From the cell containing the given text, extract its center point as [x, y] coordinate. 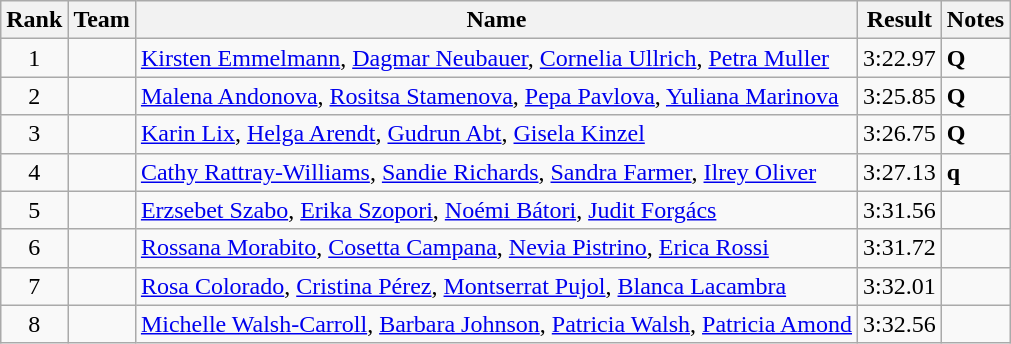
2 [34, 96]
Malena Andonova, Rositsa Stamenova, Pepa Pavlova, Yuliana Marinova [496, 96]
Karin Lix, Helga Arendt, Gudrun Abt, Gisela Kinzel [496, 134]
3:31.72 [900, 248]
Rosa Colorado, Cristina Pérez, Montserrat Pujol, Blanca Lacambra [496, 286]
Notes [975, 20]
Result [900, 20]
3:27.13 [900, 172]
3 [34, 134]
Michelle Walsh-Carroll, Barbara Johnson, Patricia Walsh, Patricia Amond [496, 324]
7 [34, 286]
3:31.56 [900, 210]
3:25.85 [900, 96]
Rossana Morabito, Cosetta Campana, Nevia Pistrino, Erica Rossi [496, 248]
3:22.97 [900, 58]
Cathy Rattray-Williams, Sandie Richards, Sandra Farmer, Ilrey Oliver [496, 172]
Rank [34, 20]
5 [34, 210]
6 [34, 248]
Erzsebet Szabo, Erika Szopori, Noémi Bátori, Judit Forgács [496, 210]
q [975, 172]
3:32.01 [900, 286]
3:26.75 [900, 134]
3:32.56 [900, 324]
Team [102, 20]
Kirsten Emmelmann, Dagmar Neubauer, Cornelia Ullrich, Petra Muller [496, 58]
1 [34, 58]
Name [496, 20]
8 [34, 324]
4 [34, 172]
